Return the (x, y) coordinate for the center point of the cell that contains the specified text.  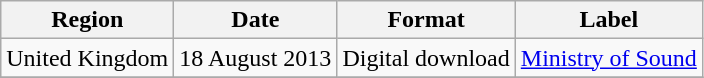
Digital download (426, 58)
Format (426, 20)
Label (608, 20)
United Kingdom (88, 58)
Ministry of Sound (608, 58)
Date (256, 20)
18 August 2013 (256, 58)
Region (88, 20)
